Search for the cell housing the specified text and yield its [x, y] center coordinate. 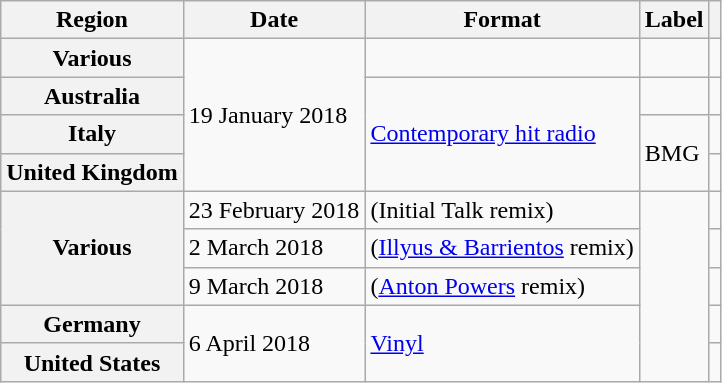
Region [92, 20]
9 March 2018 [274, 286]
Italy [92, 134]
BMG [674, 153]
Australia [92, 96]
(Initial Talk remix) [502, 210]
19 January 2018 [274, 115]
Date [274, 20]
Format [502, 20]
Contemporary hit radio [502, 134]
23 February 2018 [274, 210]
United States [92, 362]
(Anton Powers remix) [502, 286]
(Illyus & Barrientos remix) [502, 248]
2 March 2018 [274, 248]
Germany [92, 324]
Vinyl [502, 343]
6 April 2018 [274, 343]
Label [674, 20]
United Kingdom [92, 172]
